From the cell containing the given text, extract its center point as [x, y] coordinate. 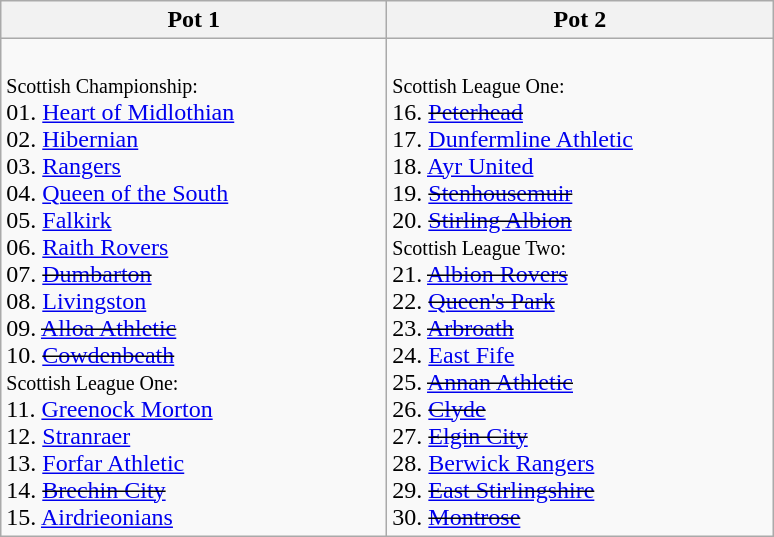
Pot 1 [194, 20]
Pot 2 [580, 20]
